Find where the given text appears and provide that cell's center as [X, Y] coordinate. 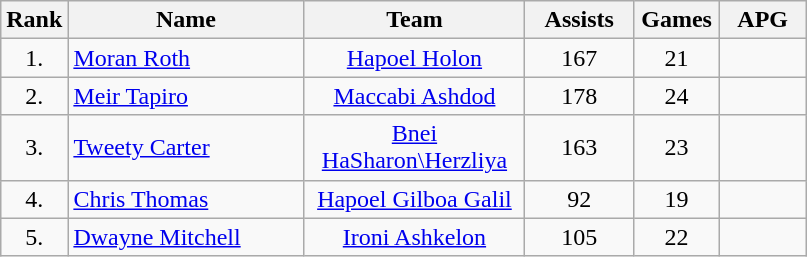
Chris Thomas [186, 199]
Team [414, 20]
19 [677, 199]
23 [677, 148]
Moran Roth [186, 58]
Maccabi Ashdod [414, 96]
105 [580, 237]
Name [186, 20]
163 [580, 148]
Hapoel Holon [414, 58]
5. [34, 237]
Dwayne Mitchell [186, 237]
92 [580, 199]
21 [677, 58]
Tweety Carter [186, 148]
167 [580, 58]
4. [34, 199]
Assists [580, 20]
3. [34, 148]
24 [677, 96]
22 [677, 237]
Rank [34, 20]
1. [34, 58]
Hapoel Gilboa Galil [414, 199]
Games [677, 20]
2. [34, 96]
178 [580, 96]
APG [763, 20]
Meir Tapiro [186, 96]
Ironi Ashkelon [414, 237]
Bnei HaSharon\Herzliya [414, 148]
